For the text-containing cell, return its midpoint in (x, y) coordinate format. 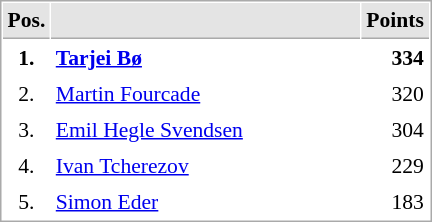
5. (26, 201)
183 (396, 201)
Pos. (26, 21)
334 (396, 57)
Tarjei Bø (206, 57)
4. (26, 165)
229 (396, 165)
Points (396, 21)
Martin Fourcade (206, 93)
Emil Hegle Svendsen (206, 129)
304 (396, 129)
Ivan Tcherezov (206, 165)
3. (26, 129)
1. (26, 57)
Simon Eder (206, 201)
320 (396, 93)
2. (26, 93)
